Scan for the cell matching the given text and deliver its [x, y] coordinate at center. 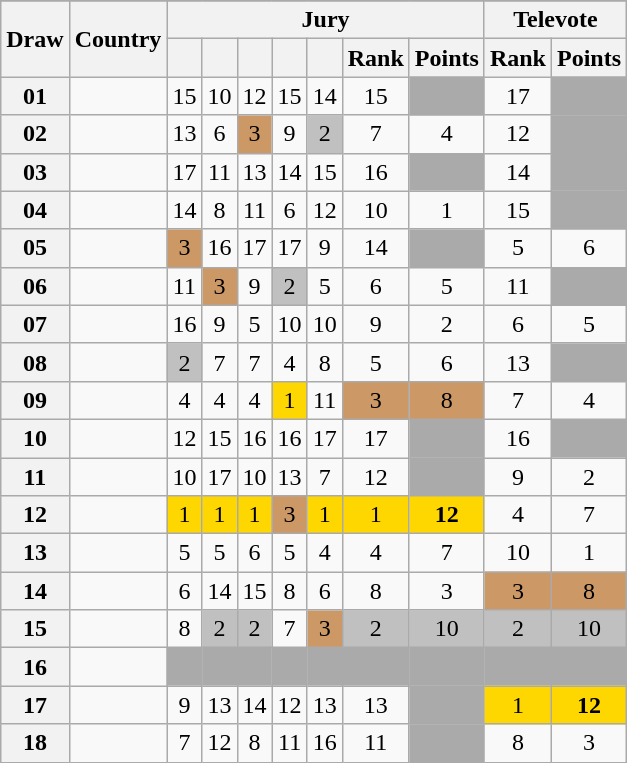
02 [35, 134]
05 [35, 248]
Draw [35, 39]
Televote [555, 20]
03 [35, 172]
09 [35, 400]
Jury [326, 20]
07 [35, 324]
18 [35, 743]
04 [35, 210]
01 [35, 96]
06 [35, 286]
Country [118, 39]
08 [35, 362]
